Search for the cell housing the specified text and yield its [x, y] center coordinate. 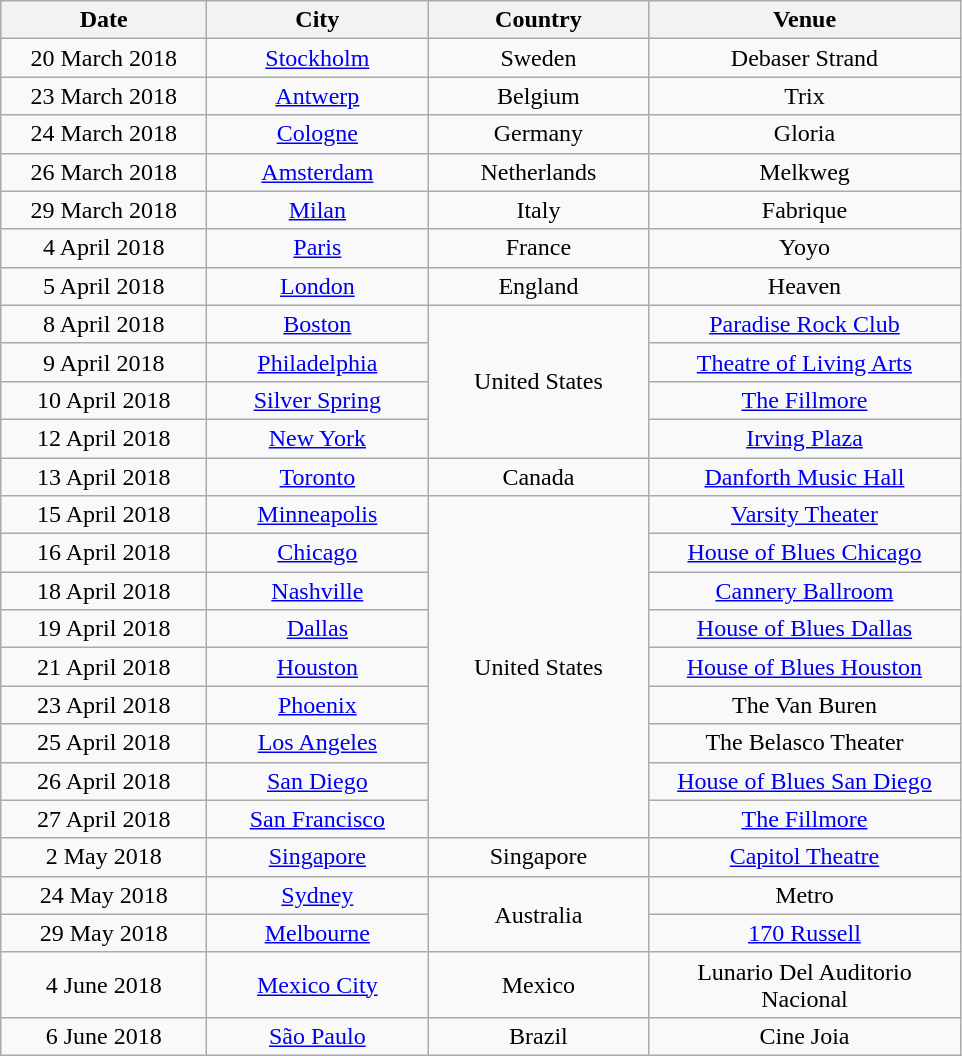
18 April 2018 [104, 591]
Minneapolis [318, 515]
Sweden [538, 58]
São Paulo [318, 1036]
Lunario Del Auditorio Nacional [804, 984]
4 April 2018 [104, 248]
Melkweg [804, 172]
9 April 2018 [104, 362]
Houston [318, 667]
23 April 2018 [104, 705]
24 March 2018 [104, 134]
29 May 2018 [104, 933]
Capitol Theatre [804, 857]
24 May 2018 [104, 895]
Country [538, 20]
The Belasco Theater [804, 743]
San Francisco [318, 819]
Cine Joia [804, 1036]
Philadelphia [318, 362]
Debaser Strand [804, 58]
Italy [538, 210]
29 March 2018 [104, 210]
Yoyo [804, 248]
Sydney [318, 895]
15 April 2018 [104, 515]
26 March 2018 [104, 172]
Heaven [804, 286]
London [318, 286]
House of Blues Chicago [804, 553]
Metro [804, 895]
City [318, 20]
19 April 2018 [104, 629]
10 April 2018 [104, 400]
Chicago [318, 553]
170 Russell [804, 933]
Danforth Music Hall [804, 477]
23 March 2018 [104, 96]
5 April 2018 [104, 286]
The Van Buren [804, 705]
Netherlands [538, 172]
House of Blues San Diego [804, 781]
16 April 2018 [104, 553]
2 May 2018 [104, 857]
New York [318, 438]
Toronto [318, 477]
Dallas [318, 629]
26 April 2018 [104, 781]
Phoenix [318, 705]
6 June 2018 [104, 1036]
20 March 2018 [104, 58]
Antwerp [318, 96]
Melbourne [318, 933]
Gloria [804, 134]
House of Blues Dallas [804, 629]
4 June 2018 [104, 984]
Trix [804, 96]
Amsterdam [318, 172]
Mexico [538, 984]
Cannery Ballroom [804, 591]
England [538, 286]
13 April 2018 [104, 477]
France [538, 248]
Mexico City [318, 984]
Fabrique [804, 210]
Theatre of Living Arts [804, 362]
8 April 2018 [104, 324]
House of Blues Houston [804, 667]
Nashville [318, 591]
Belgium [538, 96]
Silver Spring [318, 400]
Cologne [318, 134]
Boston [318, 324]
Date [104, 20]
Australia [538, 914]
21 April 2018 [104, 667]
12 April 2018 [104, 438]
Milan [318, 210]
Irving Plaza [804, 438]
25 April 2018 [104, 743]
Brazil [538, 1036]
Venue [804, 20]
27 April 2018 [104, 819]
Germany [538, 134]
San Diego [318, 781]
Stockholm [318, 58]
Los Angeles [318, 743]
Canada [538, 477]
Paradise Rock Club [804, 324]
Varsity Theater [804, 515]
Paris [318, 248]
